Extract the [x, y] coordinate from the center of the cell holding the provided text.  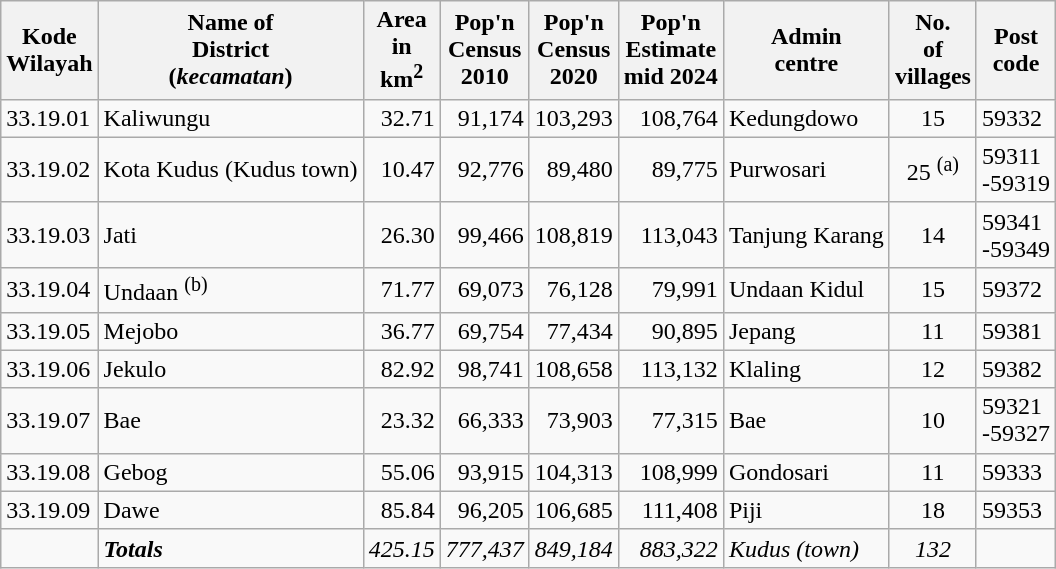
Jekulo [230, 369]
18 [932, 510]
108,764 [670, 118]
77,315 [670, 420]
Totals [230, 548]
82.92 [402, 369]
Undaan Kidul [806, 290]
85.84 [402, 510]
Pop'nEstimatemid 2024 [670, 50]
59353 [1016, 510]
89,775 [670, 170]
10 [932, 420]
98,741 [484, 369]
99,466 [484, 234]
59381 [1016, 331]
33.19.08 [50, 472]
59382 [1016, 369]
71.77 [402, 290]
59333 [1016, 472]
25 (a) [932, 170]
Piji [806, 510]
Jepang [806, 331]
Kota Kudus (Kudus town) [230, 170]
55.06 [402, 472]
26.30 [402, 234]
113,132 [670, 369]
79,991 [670, 290]
104,313 [574, 472]
76,128 [574, 290]
89,480 [574, 170]
32.71 [402, 118]
132 [932, 548]
92,776 [484, 170]
No.ofvillages [932, 50]
103,293 [574, 118]
93,915 [484, 472]
59332 [1016, 118]
Kaliwungu [230, 118]
66,333 [484, 420]
106,685 [574, 510]
849,184 [574, 548]
113,043 [670, 234]
Kudus (town) [806, 548]
90,895 [670, 331]
91,174 [484, 118]
Admincentre [806, 50]
33.19.02 [50, 170]
69,073 [484, 290]
59321-59327 [1016, 420]
Purwosari [806, 170]
Klaling [806, 369]
Pop'nCensus2020 [574, 50]
108,658 [574, 369]
Gebog [230, 472]
108,819 [574, 234]
108,999 [670, 472]
111,408 [670, 510]
23.32 [402, 420]
77,434 [574, 331]
Kode Wilayah [50, 50]
Area inkm2 [402, 50]
Kedungdowo [806, 118]
Tanjung Karang [806, 234]
96,205 [484, 510]
425.15 [402, 548]
33.19.01 [50, 118]
69,754 [484, 331]
12 [932, 369]
33.19.03 [50, 234]
Postcode [1016, 50]
33.19.04 [50, 290]
59311-59319 [1016, 170]
Gondosari [806, 472]
33.19.06 [50, 369]
73,903 [574, 420]
Name ofDistrict(kecamatan) [230, 50]
10.47 [402, 170]
Mejobo [230, 331]
Pop'nCensus2010 [484, 50]
883,322 [670, 548]
59372 [1016, 290]
777,437 [484, 548]
Jati [230, 234]
Undaan (b) [230, 290]
Dawe [230, 510]
33.19.09 [50, 510]
59341-59349 [1016, 234]
36.77 [402, 331]
33.19.05 [50, 331]
14 [932, 234]
33.19.07 [50, 420]
